Detect which cell encompasses the target text, then output its [x, y] center coordinate. 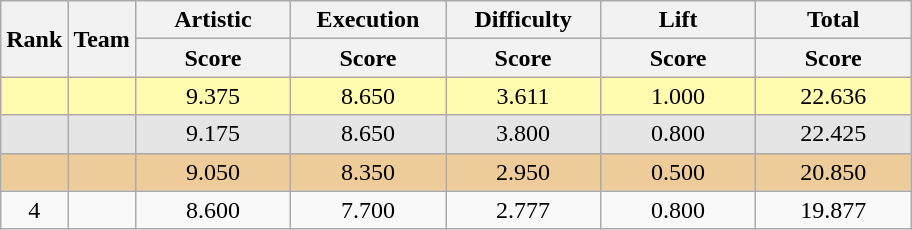
1.000 [678, 96]
9.175 [212, 134]
3.611 [524, 96]
8.600 [212, 210]
22.425 [834, 134]
9.050 [212, 172]
0.500 [678, 172]
19.877 [834, 210]
2.777 [524, 210]
Team [102, 39]
Execution [368, 20]
2.950 [524, 172]
Artistic [212, 20]
Difficulty [524, 20]
22.636 [834, 96]
4 [34, 210]
9.375 [212, 96]
Lift [678, 20]
8.350 [368, 172]
7.700 [368, 210]
20.850 [834, 172]
3.800 [524, 134]
Rank [34, 39]
Total [834, 20]
